Scan for the cell matching the given text and deliver its [x, y] coordinate at center. 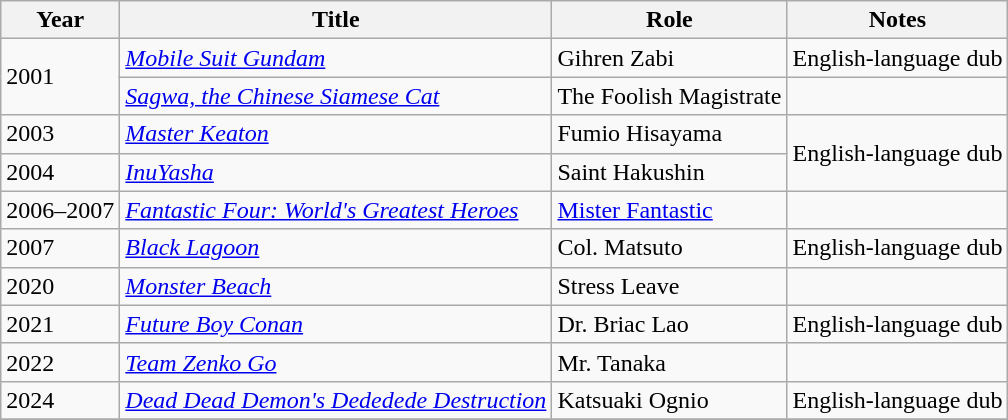
Dead Dead Demon's Dededede Destruction [336, 400]
2022 [60, 362]
Notes [898, 20]
Role [670, 20]
2020 [60, 286]
2007 [60, 248]
Dr. Briac Lao [670, 324]
2006–2007 [60, 210]
Fantastic Four: World's Greatest Heroes [336, 210]
Saint Hakushin [670, 172]
Fumio Hisayama [670, 134]
2024 [60, 400]
Gihren Zabi [670, 58]
Team Zenko Go [336, 362]
InuYasha [336, 172]
2021 [60, 324]
Mr. Tanaka [670, 362]
Black Lagoon [336, 248]
Mister Fantastic [670, 210]
Monster Beach [336, 286]
Master Keaton [336, 134]
Title [336, 20]
2003 [60, 134]
Katsuaki Ognio [670, 400]
Col. Matsuto [670, 248]
The Foolish Magistrate [670, 96]
Future Boy Conan [336, 324]
Year [60, 20]
2001 [60, 77]
Stress Leave [670, 286]
2004 [60, 172]
Mobile Suit Gundam [336, 58]
Sagwa, the Chinese Siamese Cat [336, 96]
